Search for the cell housing the specified text and yield its (X, Y) center coordinate. 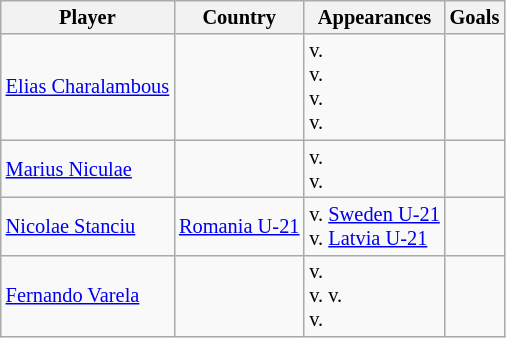
Fernando Varela (88, 296)
Marius Niculae (88, 169)
Country (239, 17)
v. Sweden U-21v. Latvia U-21 (374, 226)
Goals (475, 17)
v. v. (374, 169)
Nicolae Stanciu (88, 226)
Appearances (374, 17)
Elias Charalambous (88, 87)
Player (88, 17)
Romania U-21 (239, 226)
